Pinpoint the cell where the given text exists, returning its (X, Y) midpoint coordinate. 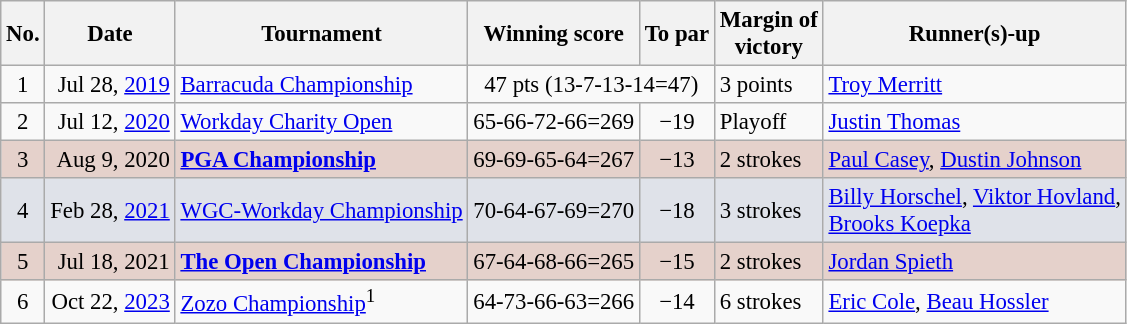
−14 (676, 301)
WGC-Workday Championship (322, 210)
65-66-72-66=269 (554, 122)
Date (110, 34)
Jul 12, 2020 (110, 122)
Feb 28, 2021 (110, 210)
Paul Casey, Dustin Johnson (974, 160)
Justin Thomas (974, 122)
Tournament (322, 34)
Winning score (554, 34)
To par (676, 34)
47 pts (13-7-13-14=47) (591, 85)
Jul 28, 2019 (110, 85)
6 (23, 301)
4 (23, 210)
−18 (676, 210)
Aug 9, 2020 (110, 160)
Workday Charity Open (322, 122)
No. (23, 34)
67-64-68-66=265 (554, 262)
3 (23, 160)
Zozo Championship1 (322, 301)
PGA Championship (322, 160)
Eric Cole, Beau Hossler (974, 301)
The Open Championship (322, 262)
1 (23, 85)
Barracuda Championship (322, 85)
69-69-65-64=267 (554, 160)
−19 (676, 122)
−15 (676, 262)
6 strokes (768, 301)
Margin ofvictory (768, 34)
Jul 18, 2021 (110, 262)
5 (23, 262)
−13 (676, 160)
Runner(s)-up (974, 34)
3 strokes (768, 210)
64-73-66-63=266 (554, 301)
3 points (768, 85)
Jordan Spieth (974, 262)
Billy Horschel, Viktor Hovland, Brooks Koepka (974, 210)
2 (23, 122)
70-64-67-69=270 (554, 210)
Troy Merritt (974, 85)
Playoff (768, 122)
Oct 22, 2023 (110, 301)
